Locate the cell with the specified text and output its (x, y) center coordinate. 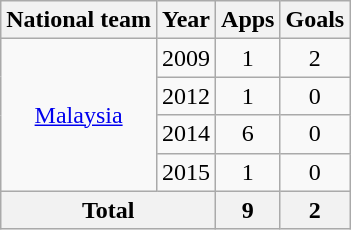
Total (108, 210)
2009 (186, 58)
2014 (186, 134)
Malaysia (79, 115)
6 (248, 134)
2012 (186, 96)
2015 (186, 172)
Year (186, 20)
Goals (315, 20)
9 (248, 210)
National team (79, 20)
Apps (248, 20)
